Find where the given text appears and provide that cell's center as [X, Y] coordinate. 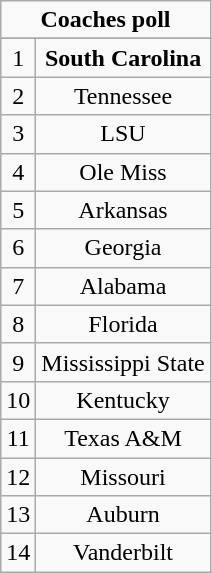
Auburn [123, 515]
11 [18, 438]
10 [18, 400]
Georgia [123, 248]
4 [18, 172]
Alabama [123, 286]
Ole Miss [123, 172]
Vanderbilt [123, 553]
9 [18, 362]
Mississippi State [123, 362]
12 [18, 477]
7 [18, 286]
14 [18, 553]
Texas A&M [123, 438]
5 [18, 210]
8 [18, 324]
3 [18, 134]
13 [18, 515]
Florida [123, 324]
1 [18, 58]
Missouri [123, 477]
2 [18, 96]
Coaches poll [106, 20]
Kentucky [123, 400]
South Carolina [123, 58]
LSU [123, 134]
6 [18, 248]
Arkansas [123, 210]
Tennessee [123, 96]
